For the text-containing cell, return its midpoint in [X, Y] coordinate format. 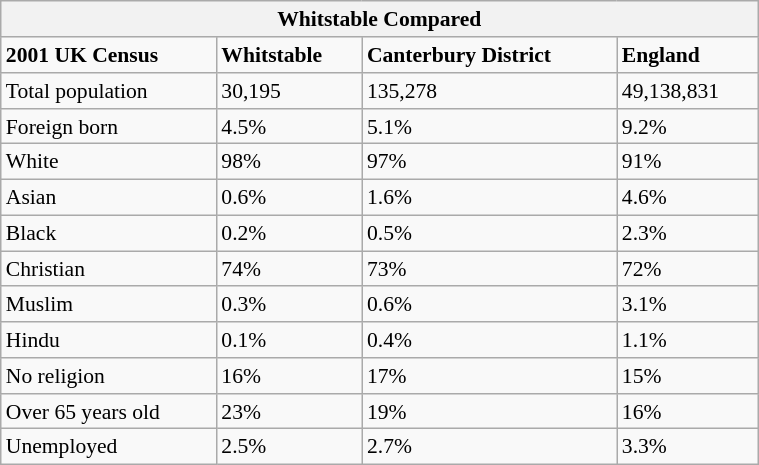
73% [490, 269]
Muslim [109, 304]
49,138,831 [688, 91]
4.6% [688, 197]
3.1% [688, 304]
Christian [109, 269]
15% [688, 376]
0.1% [289, 340]
0.3% [289, 304]
0.2% [289, 233]
74% [289, 269]
1.6% [490, 197]
2.3% [688, 233]
Whitstable Compared [380, 19]
Unemployed [109, 447]
19% [490, 411]
Asian [109, 197]
9.2% [688, 126]
91% [688, 162]
17% [490, 376]
0.5% [490, 233]
No religion [109, 376]
98% [289, 162]
Canterbury District [490, 55]
5.1% [490, 126]
Over 65 years old [109, 411]
72% [688, 269]
White [109, 162]
2.7% [490, 447]
23% [289, 411]
97% [490, 162]
Whitstable [289, 55]
Foreign born [109, 126]
England [688, 55]
Black [109, 233]
1.1% [688, 340]
2.5% [289, 447]
135,278 [490, 91]
4.5% [289, 126]
Hindu [109, 340]
0.4% [490, 340]
2001 UK Census [109, 55]
Total population [109, 91]
30,195 [289, 91]
3.3% [688, 447]
